Identify which cell holds the provided text, then report its (x, y) central coordinate. 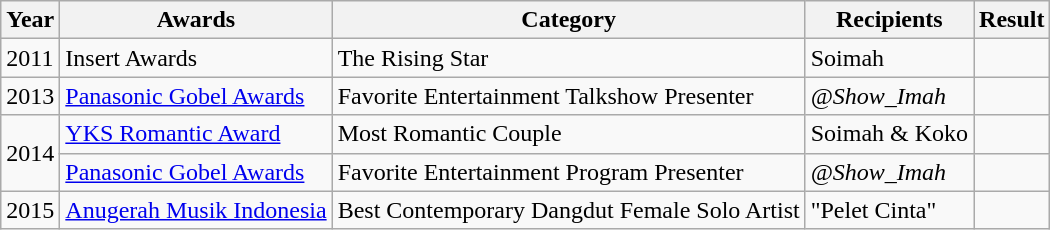
YKS Romantic Award (196, 134)
Soimah & Koko (889, 134)
2015 (30, 210)
Insert Awards (196, 58)
Anugerah Musik Indonesia (196, 210)
Category (568, 20)
Best Contemporary Dangdut Female Solo Artist (568, 210)
Most Romantic Couple (568, 134)
Favorite Entertainment Talkshow Presenter (568, 96)
Awards (196, 20)
2011 (30, 58)
"Pelet Cinta" (889, 210)
2014 (30, 153)
Recipients (889, 20)
Result (1012, 20)
Soimah (889, 58)
The Rising Star (568, 58)
Favorite Entertainment Program Presenter (568, 172)
Year (30, 20)
2013 (30, 96)
